Provide the (x, y) coordinate of the cell's center where the given text is located.  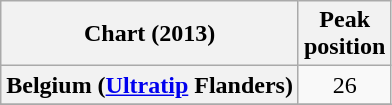
Chart (2013) (150, 34)
Belgium (Ultratip Flanders) (150, 85)
26 (344, 85)
Peakposition (344, 34)
